Pinpoint the cell where the given text exists, returning its (X, Y) midpoint coordinate. 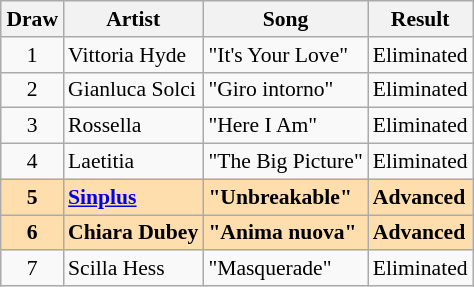
5 (32, 197)
Sinplus (133, 197)
"Here I Am" (285, 126)
2 (32, 90)
Scilla Hess (133, 269)
Laetitia (133, 162)
6 (32, 233)
Gianluca Solci (133, 90)
"Anima nuova" (285, 233)
Song (285, 19)
Chiara Dubey (133, 233)
Rossella (133, 126)
Vittoria Hyde (133, 55)
"It's Your Love" (285, 55)
"The Big Picture" (285, 162)
3 (32, 126)
4 (32, 162)
Draw (32, 19)
7 (32, 269)
1 (32, 55)
"Giro intorno" (285, 90)
"Unbreakable" (285, 197)
Artist (133, 19)
Result (420, 19)
"Masquerade" (285, 269)
